Identify which cell holds the provided text, then report its (x, y) central coordinate. 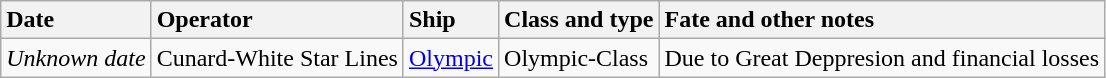
Unknown date (76, 58)
Fate and other notes (882, 20)
Date (76, 20)
Class and type (579, 20)
Olympic (450, 58)
Due to Great Deppresion and financial losses (882, 58)
Cunard-White Star Lines (277, 58)
Olympic-Class (579, 58)
Operator (277, 20)
Ship (450, 20)
